For the text-containing cell, return its midpoint in [X, Y] coordinate format. 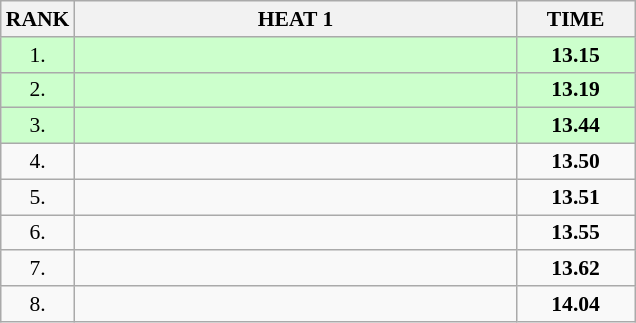
RANK [38, 19]
HEAT 1 [295, 19]
6. [38, 233]
13.55 [576, 233]
5. [38, 197]
13.19 [576, 90]
13.15 [576, 55]
13.44 [576, 126]
2. [38, 90]
8. [38, 304]
13.51 [576, 197]
7. [38, 269]
3. [38, 126]
1. [38, 55]
4. [38, 162]
14.04 [576, 304]
13.50 [576, 162]
TIME [576, 19]
13.62 [576, 269]
